Scan for the cell matching the given text and deliver its (x, y) coordinate at center. 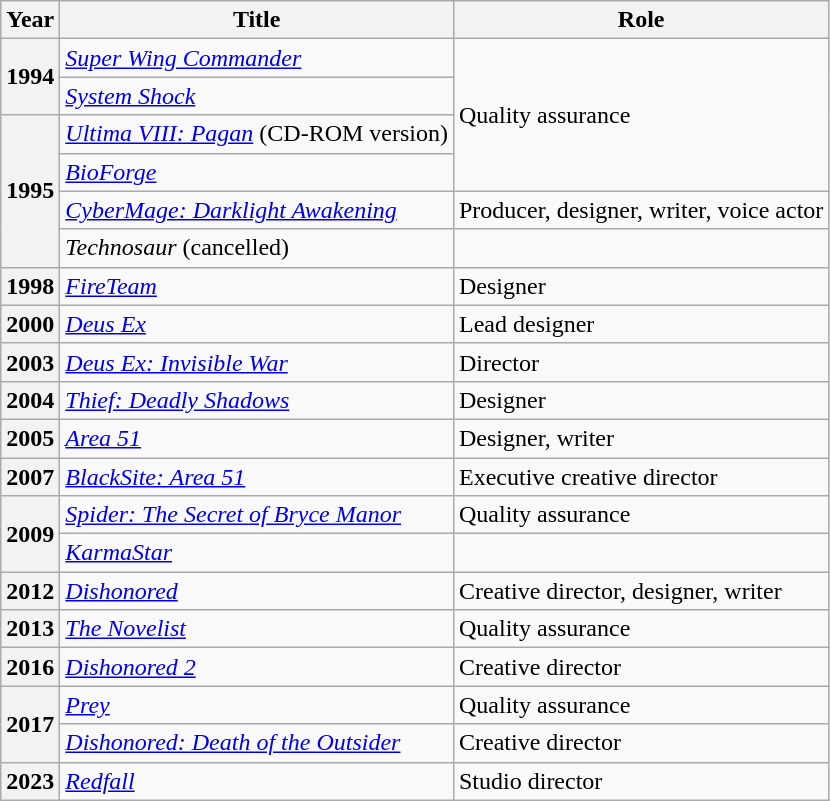
2005 (30, 438)
CyberMage: Darklight Awakening (257, 210)
2009 (30, 534)
BlackSite: Area 51 (257, 477)
System Shock (257, 96)
Role (640, 20)
Dishonored 2 (257, 667)
2000 (30, 324)
Producer, designer, writer, voice actor (640, 210)
Technosaur (cancelled) (257, 248)
KarmaStar (257, 553)
Year (30, 20)
2003 (30, 362)
Spider: The Secret of Bryce Manor (257, 515)
Area 51 (257, 438)
1995 (30, 191)
Designer, writer (640, 438)
Redfall (257, 781)
BioForge (257, 172)
2023 (30, 781)
1994 (30, 77)
Studio director (640, 781)
Dishonored (257, 591)
The Novelist (257, 629)
Ultima VIII: Pagan (CD-ROM version) (257, 134)
2012 (30, 591)
Thief: Deadly Shadows (257, 400)
1998 (30, 286)
Creative director, designer, writer (640, 591)
Deus Ex (257, 324)
Executive creative director (640, 477)
2004 (30, 400)
2016 (30, 667)
Deus Ex: Invisible War (257, 362)
Dishonored: Death of the Outsider (257, 743)
2013 (30, 629)
Lead designer (640, 324)
Director (640, 362)
2017 (30, 724)
2007 (30, 477)
Title (257, 20)
Prey (257, 705)
FireTeam (257, 286)
Super Wing Commander (257, 58)
